Detect which cell encompasses the target text, then output its [X, Y] center coordinate. 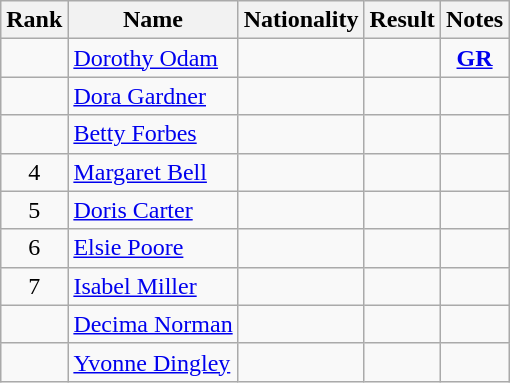
Yvonne Dingley [153, 362]
Name [153, 20]
Dora Gardner [153, 96]
Betty Forbes [153, 134]
Elsie Poore [153, 248]
Isabel Miller [153, 286]
7 [34, 286]
Dorothy Odam [153, 58]
Doris Carter [153, 210]
Decima Norman [153, 324]
Margaret Bell [153, 172]
GR [474, 58]
6 [34, 248]
5 [34, 210]
4 [34, 172]
Rank [34, 20]
Result [402, 20]
Notes [474, 20]
Nationality [301, 20]
